Determine the (X, Y) coordinate at the center of the cell enclosing the given text.  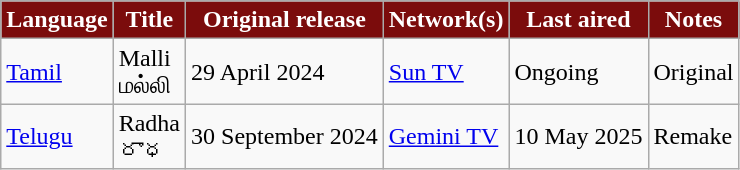
Remake (694, 136)
Gemini TV (446, 136)
Malli மல்லி (149, 72)
Notes (694, 20)
30 September 2024 (285, 136)
Language (57, 20)
Ongoing (578, 72)
Tamil (57, 72)
Telugu (57, 136)
Sun TV (446, 72)
Original release (285, 20)
Last aired (578, 20)
Title (149, 20)
Radha రాధ (149, 136)
Network(s) (446, 20)
29 April 2024 (285, 72)
10 May 2025 (578, 136)
Original (694, 72)
